Scan for the cell matching the given text and deliver its [x, y] coordinate at center. 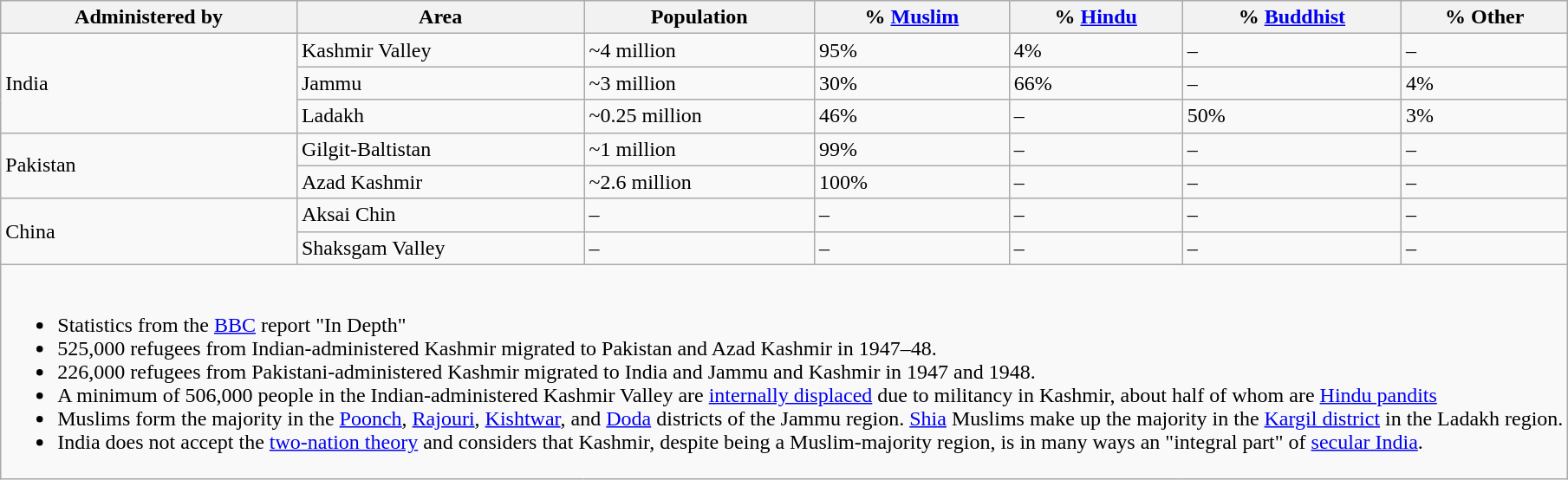
Jammu [440, 83]
~1 million [699, 149]
Azad Kashmir [440, 182]
Kashmir Valley [440, 50]
Area [440, 17]
100% [912, 182]
50% [1291, 116]
Administered by [149, 17]
3% [1485, 116]
% Hindu [1096, 17]
India [149, 83]
46% [912, 116]
Ladakh [440, 116]
Population [699, 17]
% Muslim [912, 17]
Pakistan [149, 165]
~0.25 million [699, 116]
~2.6 million [699, 182]
66% [1096, 83]
Aksai Chin [440, 215]
30% [912, 83]
China [149, 231]
~4 million [699, 50]
% Buddhist [1291, 17]
~3 million [699, 83]
Gilgit-Baltistan [440, 149]
Shaksgam Valley [440, 248]
% Other [1485, 17]
95% [912, 50]
99% [912, 149]
